Detect which cell encompasses the target text, then output its [X, Y] center coordinate. 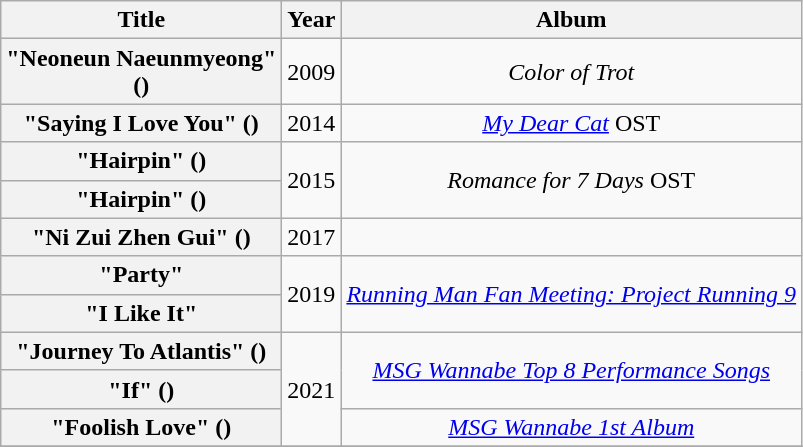
MSG Wannabe Top 8 Performance Songs [572, 370]
2014 [312, 123]
Color of Trot [572, 72]
2017 [312, 237]
2009 [312, 72]
Running Man Fan Meeting: Project Running 9 [572, 294]
"Journey To Atlantis" () [142, 351]
Album [572, 20]
2021 [312, 389]
Year [312, 20]
"Ni Zui Zhen Gui" () [142, 237]
"I Like It" [142, 313]
"Foolish Love" () [142, 427]
Romance for 7 Days OST [572, 180]
Title [142, 20]
"If" () [142, 389]
"Neoneun Naeunmyeong"() [142, 72]
"Party" [142, 275]
"Saying I Love You" () [142, 123]
My Dear Cat OST [572, 123]
MSG Wannabe 1st Album [572, 427]
2019 [312, 294]
2015 [312, 180]
